Output the [x, y] coordinate of the center of the cell containing the given text.  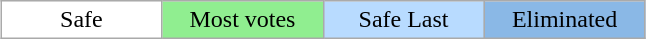
Most votes [242, 20]
Eliminated [564, 20]
Safe [82, 20]
Safe Last [404, 20]
